Provide the [X, Y] coordinate of the cell's center where the given text is located.  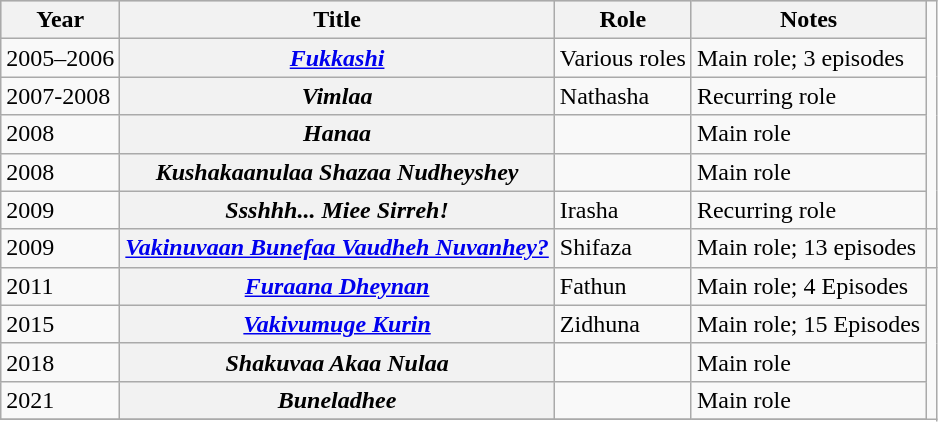
2005–2006 [60, 58]
Main role; 3 episodes [808, 58]
2007-2008 [60, 96]
Main role; 13 episodes [808, 248]
Furaana Dheynan [338, 286]
Irasha [622, 210]
Ssshhh... Miee Sirreh! [338, 210]
Notes [808, 20]
Fukkashi [338, 58]
Nathasha [622, 96]
Main role; 15 Episodes [808, 324]
Vakinuvaan Bunefaa Vaudheh Nuvanhey? [338, 248]
Role [622, 20]
Hanaa [338, 134]
Zidhuna [622, 324]
Kushakaanulaa Shazaa Nudheyshey [338, 172]
Fathun [622, 286]
Main role; 4 Episodes [808, 286]
2021 [60, 400]
Shakuvaa Akaa Nulaa [338, 362]
Various roles [622, 58]
Year [60, 20]
2015 [60, 324]
Vakivumuge Kurin [338, 324]
2011 [60, 286]
Buneladhee [338, 400]
2018 [60, 362]
Vimlaa [338, 96]
Shifaza [622, 248]
Title [338, 20]
